Find where the given text appears and provide that cell's center as [x, y] coordinate. 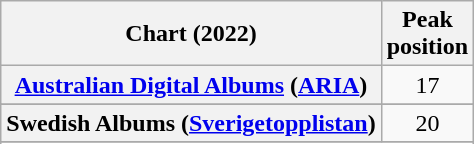
20 [427, 123]
Chart (2022) [191, 34]
Australian Digital Albums (ARIA) [191, 85]
Peakposition [427, 34]
Swedish Albums (Sverigetopplistan) [191, 123]
17 [427, 85]
